Determine the (x, y) coordinate at the center of the cell enclosing the given text.  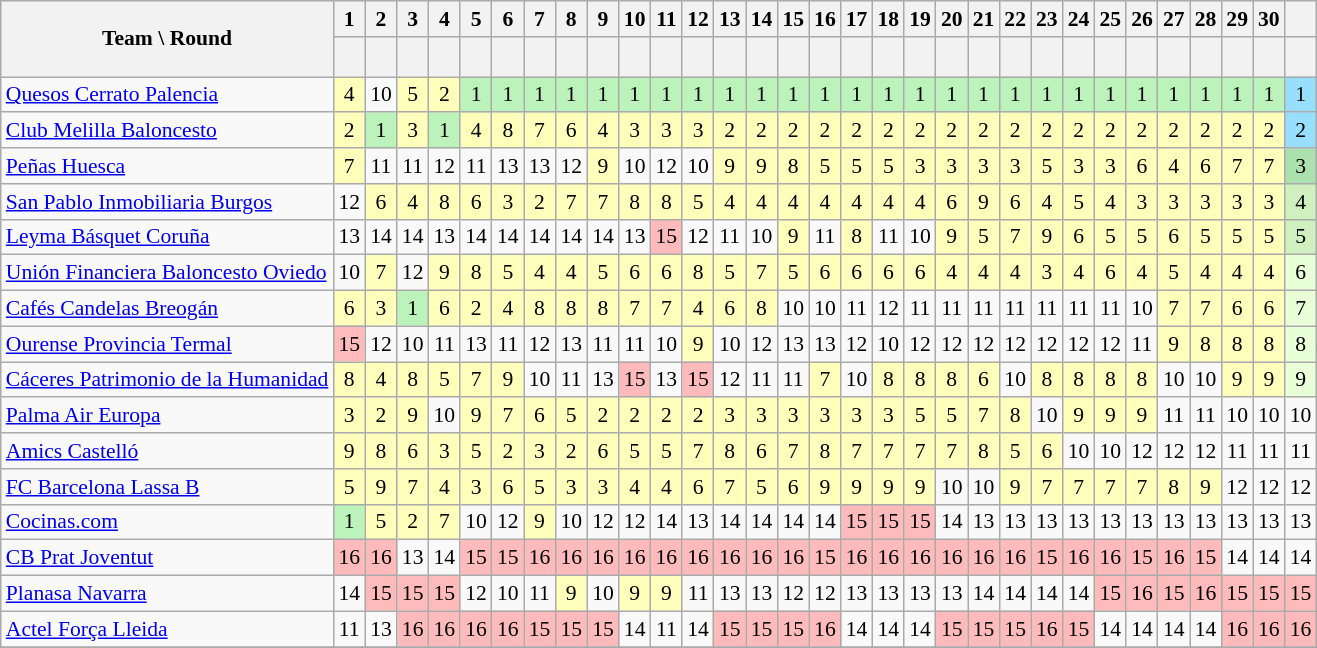
CB Prat Joventut (168, 558)
Planasa Navarra (168, 594)
FC Barcelona Lassa B (168, 487)
Palma Air Europa (168, 416)
28 (1206, 19)
26 (1142, 19)
22 (1015, 19)
Actel Força Lleida (168, 629)
27 (1174, 19)
Team \ Round (168, 39)
17 (857, 19)
29 (1237, 19)
19 (920, 19)
Cafés Candelas Breogán (168, 309)
23 (1047, 19)
30 (1269, 19)
Cocinas.com (168, 522)
24 (1079, 19)
Leyma Básquet Coruña (168, 237)
Peñas Huesca (168, 166)
25 (1110, 19)
Cáceres Patrimonio de la Humanidad (168, 380)
Club Melilla Baloncesto (168, 131)
Ourense Provincia Termal (168, 344)
Unión Financiera Baloncesto Oviedo (168, 273)
San Pablo Inmobiliaria Burgos (168, 202)
Amics Castelló (168, 451)
20 (952, 19)
Quesos Cerrato Palencia (168, 95)
21 (984, 19)
18 (888, 19)
